Return [x, y] of the center of cell containing provided text 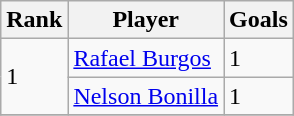
Goals [259, 20]
Rafael Burgos [146, 58]
Rank [34, 20]
Nelson Bonilla [146, 96]
Player [146, 20]
